For the text-containing cell, return its midpoint in [x, y] coordinate format. 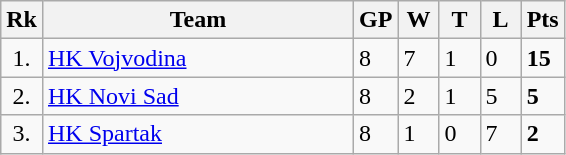
Rk [22, 20]
W [418, 20]
HK Spartak [198, 134]
T [460, 20]
HK Vojvodina [198, 58]
1. [22, 58]
2. [22, 96]
Team [198, 20]
15 [542, 58]
HK Novi Sad [198, 96]
L [500, 20]
GP [376, 20]
3. [22, 134]
Pts [542, 20]
